Determine the (x, y) coordinate at the center of the cell enclosing the given text.  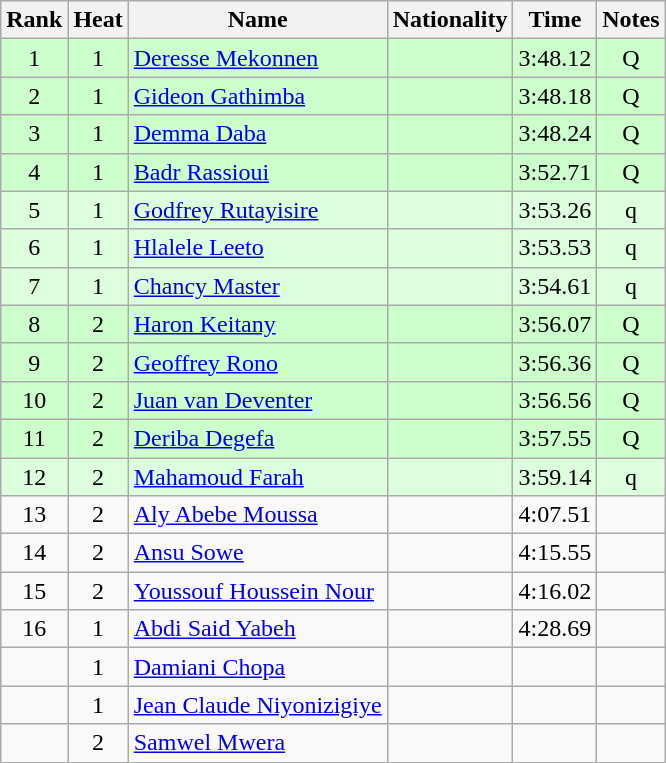
15 (34, 591)
3:53.26 (555, 210)
Gideon Gathimba (258, 96)
7 (34, 286)
Chancy Master (258, 286)
3:56.36 (555, 362)
Demma Daba (258, 134)
3 (34, 134)
13 (34, 515)
Youssouf Houssein Nour (258, 591)
12 (34, 477)
Deresse Mekonnen (258, 58)
Heat (98, 20)
3:53.53 (555, 248)
3:48.12 (555, 58)
5 (34, 210)
16 (34, 629)
Godfrey Rutayisire (258, 210)
Abdi Said Yabeh (258, 629)
3:56.07 (555, 324)
3:48.18 (555, 96)
3:54.61 (555, 286)
Haron Keitany (258, 324)
3:52.71 (555, 172)
Damiani Chopa (258, 667)
3:57.55 (555, 438)
11 (34, 438)
Notes (631, 20)
Juan van Deventer (258, 400)
Deriba Degefa (258, 438)
10 (34, 400)
Badr Rassioui (258, 172)
Time (555, 20)
4:07.51 (555, 515)
Jean Claude Niyonizigiye (258, 705)
4:15.55 (555, 553)
4 (34, 172)
Ansu Sowe (258, 553)
3:48.24 (555, 134)
Geoffrey Rono (258, 362)
Rank (34, 20)
4:16.02 (555, 591)
Name (258, 20)
4:28.69 (555, 629)
Samwel Mwera (258, 743)
14 (34, 553)
9 (34, 362)
3:56.56 (555, 400)
Hlalele Leeto (258, 248)
Mahamoud Farah (258, 477)
Aly Abebe Moussa (258, 515)
8 (34, 324)
6 (34, 248)
Nationality (450, 20)
3:59.14 (555, 477)
